Scan for the cell matching the given text and deliver its [x, y] coordinate at center. 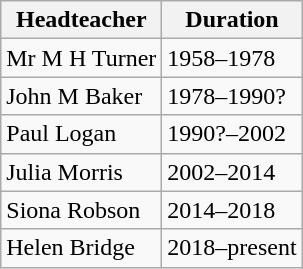
John M Baker [82, 96]
Helen Bridge [82, 248]
Mr M H Turner [82, 58]
2018–present [232, 248]
Julia Morris [82, 172]
2002–2014 [232, 172]
1990?–2002 [232, 134]
Siona Robson [82, 210]
Duration [232, 20]
1958–1978 [232, 58]
2014–2018 [232, 210]
Headteacher [82, 20]
1978–1990? [232, 96]
Paul Logan [82, 134]
